From the cell containing the given text, extract its center point as [x, y] coordinate. 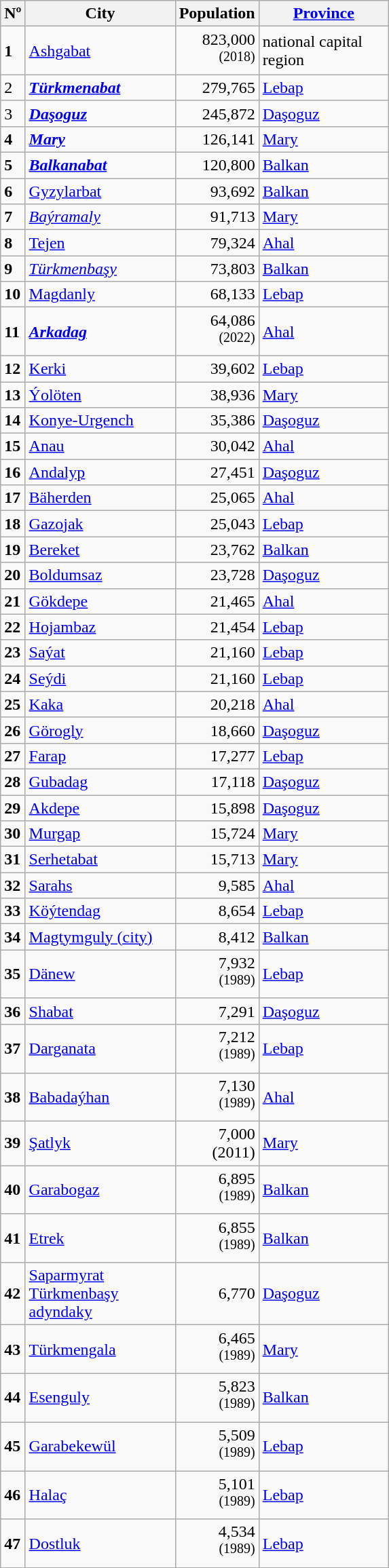
Saýat [100, 653]
Nº [13, 14]
Akdepe [100, 808]
Türkmengala [100, 1350]
38 [13, 1097]
Halaç [100, 1495]
29 [13, 808]
11 [13, 332]
120,800 [217, 166]
Serhetabat [100, 860]
5,823 (1989) [217, 1398]
Esenguly [100, 1398]
126,141 [217, 139]
45 [13, 1447]
18,660 [217, 730]
Kaka [100, 704]
20,218 [217, 704]
5,509 (1989) [217, 1447]
8,412 [217, 937]
91,713 [217, 217]
26 [13, 730]
Ýolöten [100, 395]
Türkmenabat [100, 88]
Garabekewül [100, 1447]
27 [13, 756]
9 [13, 269]
Murgap [100, 834]
7,000 (2011) [217, 1144]
Dostluk [100, 1544]
40 [13, 1190]
17,277 [217, 756]
Sarahs [100, 885]
25,065 [217, 498]
12 [13, 368]
Boldumsaz [100, 575]
Arkadag [100, 332]
43 [13, 1350]
Ashgabat [100, 51]
68,133 [217, 294]
42 [13, 1294]
Baýramaly [100, 217]
21,454 [217, 627]
44 [13, 1398]
47 [13, 1544]
27,451 [217, 472]
64,086(2022) [217, 332]
4 [13, 139]
21,465 [217, 601]
39,602 [217, 368]
93,692 [217, 191]
Province [323, 14]
Etrek [100, 1238]
Tejen [100, 243]
245,872 [217, 113]
1 [13, 51]
15 [13, 446]
6,770 [217, 1294]
30 [13, 834]
24 [13, 678]
4,534 (1989) [217, 1544]
35,386 [217, 421]
7,932 (1989) [217, 974]
16 [13, 472]
7,130 (1989) [217, 1097]
35 [13, 974]
22 [13, 627]
79,324 [217, 243]
23,762 [217, 550]
Hojambaz [100, 627]
Köýtendag [100, 911]
25 [13, 704]
6,895 (1989) [217, 1190]
Balkanabat [100, 166]
Gyzylarbat [100, 191]
21 [13, 601]
20 [13, 575]
Gökdepe [100, 601]
Magtymguly (city) [100, 937]
2 [13, 88]
39 [13, 1144]
23,728 [217, 575]
7,291 [217, 1011]
Gazojak [100, 524]
6 [13, 191]
Şatlyk [100, 1144]
Anau [100, 446]
Shabat [100, 1011]
Babadaýhan [100, 1097]
6,465 (1989) [217, 1350]
national capital region [323, 51]
Konye-Urgench [100, 421]
33 [13, 911]
Darganata [100, 1049]
Görogly [100, 730]
19 [13, 550]
73,803 [217, 269]
23 [13, 653]
Seýdi [100, 678]
17 [13, 498]
Türkmenbaşy [100, 269]
38,936 [217, 395]
15,898 [217, 808]
15,713 [217, 860]
46 [13, 1495]
36 [13, 1011]
17,118 [217, 782]
8 [13, 243]
10 [13, 294]
Kerki [100, 368]
34 [13, 937]
Dänew [100, 974]
Gubadag [100, 782]
Saparmyrat Türkmenbaşy adyndaky [100, 1294]
8,654 [217, 911]
Bäherden [100, 498]
Andalyp [100, 472]
Farap [100, 756]
18 [13, 524]
37 [13, 1049]
31 [13, 860]
Magdanly [100, 294]
3 [13, 113]
41 [13, 1238]
Population [217, 14]
5,101 (1989) [217, 1495]
28 [13, 782]
7 [13, 217]
Garabogaz [100, 1190]
279,765 [217, 88]
5 [13, 166]
15,724 [217, 834]
City [100, 14]
30,042 [217, 446]
14 [13, 421]
25,043 [217, 524]
9,585 [217, 885]
Bereket [100, 550]
7,212 (1989) [217, 1049]
32 [13, 885]
823,000(2018) [217, 51]
13 [13, 395]
6,855 (1989) [217, 1238]
